Return the (X, Y) coordinate for the center point of the cell that contains the specified text.  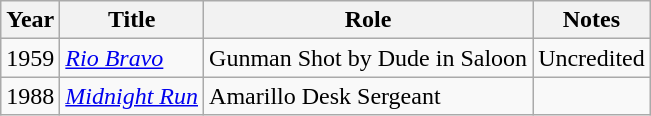
Notes (592, 20)
Role (368, 20)
Gunman Shot by Dude in Saloon (368, 58)
Year (30, 20)
1988 (30, 96)
Uncredited (592, 58)
Midnight Run (132, 96)
Amarillo Desk Sergeant (368, 96)
Title (132, 20)
Rio Bravo (132, 58)
1959 (30, 58)
